From the cell containing the given text, extract its center point as [X, Y] coordinate. 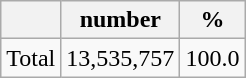
number [120, 20]
100.0 [212, 58]
Total [31, 58]
13,535,757 [120, 58]
% [212, 20]
